Determine the [x, y] coordinate at the center of the cell enclosing the given text.  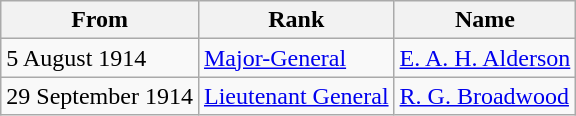
5 August 1914 [100, 58]
Major-General [296, 58]
Name [485, 20]
Rank [296, 20]
From [100, 20]
E. A. H. Alderson [485, 58]
R. G. Broadwood [485, 96]
Lieutenant General [296, 96]
29 September 1914 [100, 96]
